Capture the cell that displays the provided text and extract its (x, y) central coordinate. 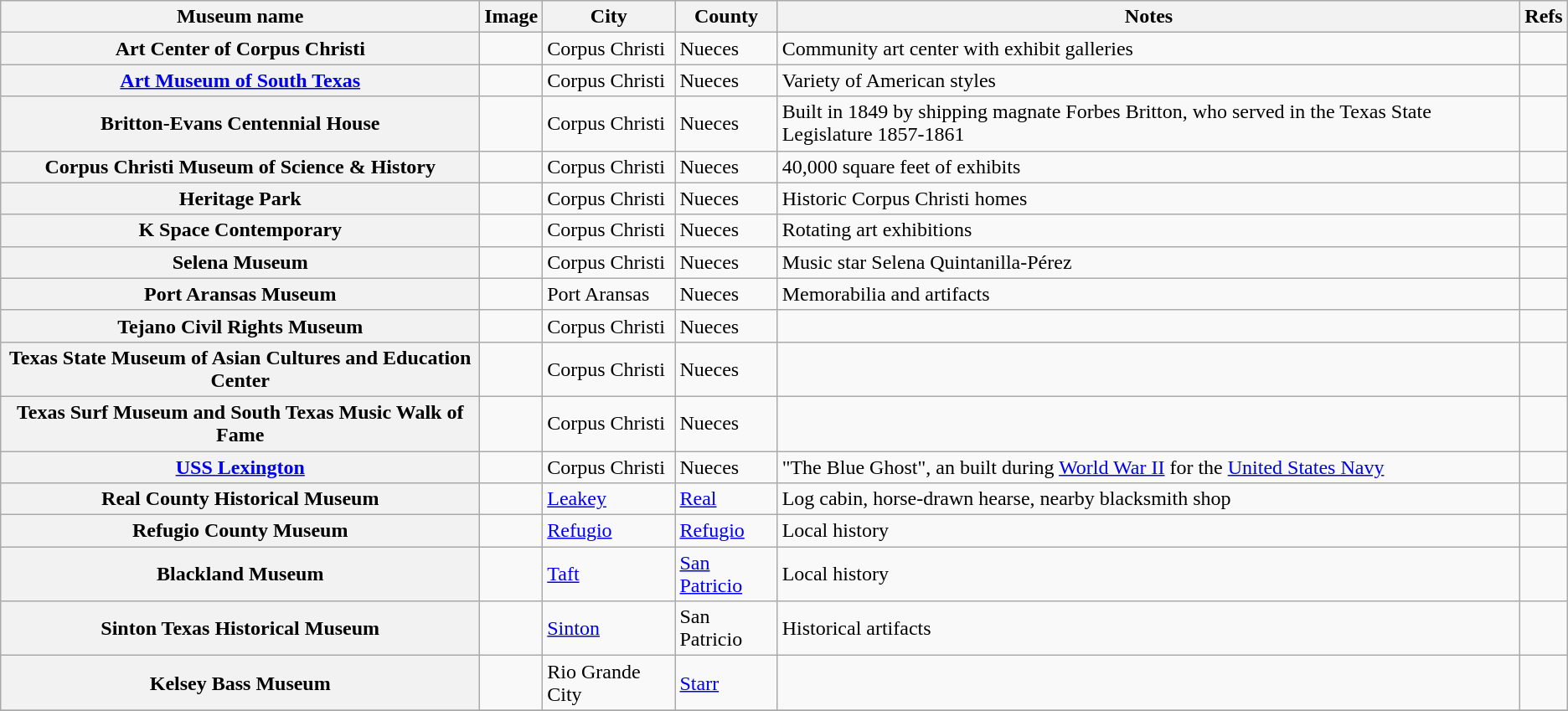
Starr (726, 683)
Sinton (609, 628)
Refugio County Museum (240, 531)
Music star Selena Quintanilla-Pérez (1149, 262)
Built in 1849 by shipping magnate Forbes Britton, who served in the Texas State Legislature 1857-1861 (1149, 124)
Port Aransas (609, 294)
Blackland Museum (240, 574)
Museum name (240, 17)
Rio Grande City (609, 683)
Britton-Evans Centennial House (240, 124)
Selena Museum (240, 262)
Texas Surf Museum and South Texas Music Walk of Fame (240, 424)
Historical artifacts (1149, 628)
Kelsey Bass Museum (240, 683)
Heritage Park (240, 198)
40,000 square feet of exhibits (1149, 167)
USS Lexington (240, 466)
Tejano Civil Rights Museum (240, 326)
K Space Contemporary (240, 230)
Real County Historical Museum (240, 499)
Texas State Museum of Asian Cultures and Education Center (240, 368)
Corpus Christi Museum of Science & History (240, 167)
Historic Corpus Christi homes (1149, 198)
Log cabin, horse-drawn hearse, nearby blacksmith shop (1149, 499)
Community art center with exhibit galleries (1149, 49)
Port Aransas Museum (240, 294)
Refs (1544, 17)
Memorabilia and artifacts (1149, 294)
City (609, 17)
Image (511, 17)
Art Center of Corpus Christi (240, 49)
Sinton Texas Historical Museum (240, 628)
Art Museum of South Texas (240, 80)
Real (726, 499)
"The Blue Ghost", an built during World War II for the United States Navy (1149, 466)
County (726, 17)
Variety of American styles (1149, 80)
Taft (609, 574)
Notes (1149, 17)
Leakey (609, 499)
Rotating art exhibitions (1149, 230)
